Extract the [x, y] coordinate from the center of the cell holding the provided text.  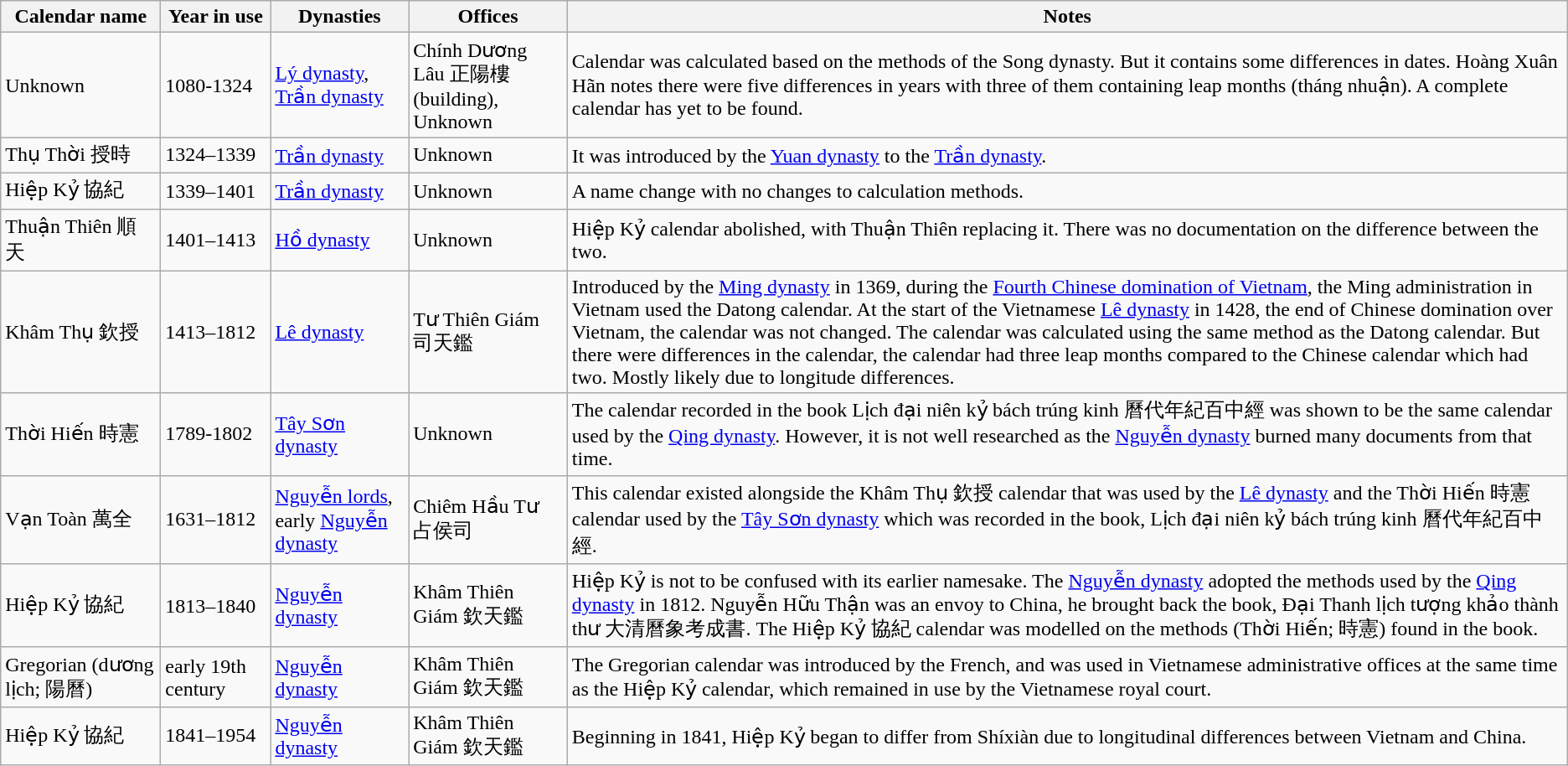
1324–1339 [216, 156]
1401–1413 [216, 240]
1813–1840 [216, 606]
1413–1812 [216, 332]
Gregorian (dương lịch; 陽曆) [80, 677]
Notes [1067, 17]
Year in use [216, 17]
Chính Dương Lâu 正陽樓 (building), Unknown [488, 85]
Calendar name [80, 17]
Vạn Toàn 萬全 [80, 520]
1080-1324 [216, 85]
Khâm Thụ 欽授 [80, 332]
It was introduced by the Yuan dynasty to the Trần dynasty. [1067, 156]
Nguyễn lords, early Nguyễn dynasty [340, 520]
Thuận Thiên 順天 [80, 240]
Offices [488, 17]
Dynasties [340, 17]
Chiêm Hầu Tư 占侯司 [488, 520]
1339–1401 [216, 191]
early 19th century [216, 677]
Thời Hiến 時憲 [80, 434]
Tư Thiên Giám 司天鑑 [488, 332]
Hiệp Kỷ calendar abolished, with Thuận Thiên replacing it. There was no documentation on the difference between the two. [1067, 240]
Lý dynasty, Trần dynasty [340, 85]
Tây Sơn dynasty [340, 434]
Lê dynasty [340, 332]
Hồ dynasty [340, 240]
A name change with no changes to calculation methods. [1067, 191]
1631–1812 [216, 520]
1841–1954 [216, 736]
1789-1802 [216, 434]
Thụ Thời 授時 [80, 156]
Beginning in 1841, Hiệp Kỷ began to differ from Shíxiàn due to longitudinal differences between Vietnam and China. [1067, 736]
